Detect which cell encompasses the target text, then output its [X, Y] center coordinate. 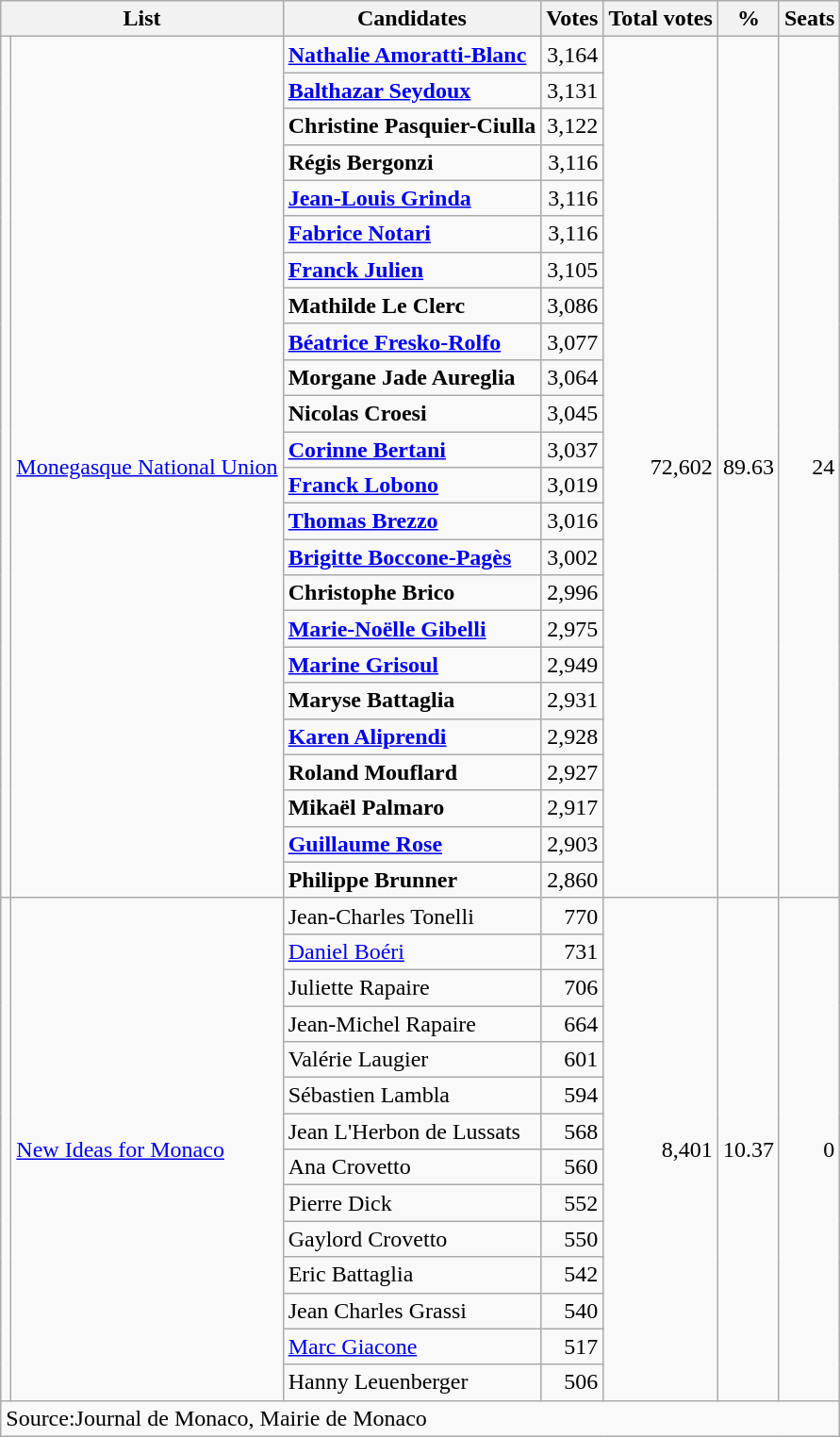
3,002 [572, 557]
List [141, 19]
Jean-Charles Tonelli [412, 916]
664 [572, 1023]
0 [809, 1148]
2,860 [572, 880]
Maryse Battaglia [412, 701]
New Ideas for Monaco [147, 1148]
Ana Crovetto [412, 1167]
Corinne Bertani [412, 450]
24 [809, 468]
3,016 [572, 521]
Gaylord Crovetto [412, 1239]
Jean L'Herbon de Lussats [412, 1131]
Total votes [661, 19]
Thomas Brezzo [412, 521]
% [749, 19]
540 [572, 1311]
8,401 [661, 1148]
Balthazar Seydoux [412, 91]
2,975 [572, 629]
Jean-Michel Rapaire [412, 1023]
3,164 [572, 55]
Marc Giacone [412, 1346]
2,917 [572, 808]
Franck Lobono [412, 486]
Juliette Rapaire [412, 987]
542 [572, 1275]
Régis Bergonzi [412, 162]
Nathalie Amoratti-Blanc [412, 55]
Monegasque National Union [147, 468]
3,045 [572, 413]
506 [572, 1382]
3,037 [572, 450]
Guillaume Rose [412, 844]
594 [572, 1096]
Jean Charles Grassi [412, 1311]
706 [572, 987]
2,996 [572, 593]
731 [572, 951]
Seats [809, 19]
Marine Grisoul [412, 665]
3,086 [572, 306]
89.63 [749, 468]
3,131 [572, 91]
601 [572, 1060]
3,064 [572, 377]
Brigitte Boccone-Pagès [412, 557]
517 [572, 1346]
3,077 [572, 341]
Pierre Dick [412, 1203]
Daniel Boéri [412, 951]
Roland Mouflard [412, 772]
3,122 [572, 126]
2,928 [572, 736]
Sébastien Lambla [412, 1096]
2,949 [572, 665]
Morgane Jade Aureglia [412, 377]
770 [572, 916]
2,903 [572, 844]
Jean-Louis Grinda [412, 198]
550 [572, 1239]
552 [572, 1203]
Christophe Brico [412, 593]
560 [572, 1167]
Karen Aliprendi [412, 736]
Source:Journal de Monaco, Mairie de Monaco [420, 1418]
Eric Battaglia [412, 1275]
Franck Julien [412, 270]
Mathilde Le Clerc [412, 306]
Marie-Noëlle Gibelli [412, 629]
Hanny Leuenberger [412, 1382]
3,019 [572, 486]
Mikaël Palmaro [412, 808]
Béatrice Fresko-Rolfo [412, 341]
Philippe Brunner [412, 880]
Fabrice Notari [412, 234]
10.37 [749, 1148]
Christine Pasquier-Ciulla [412, 126]
Valérie Laugier [412, 1060]
Nicolas Croesi [412, 413]
568 [572, 1131]
3,105 [572, 270]
72,602 [661, 468]
2,931 [572, 701]
2,927 [572, 772]
Candidates [412, 19]
Votes [572, 19]
